Extract the (x, y) coordinate from the center of the cell holding the provided text.  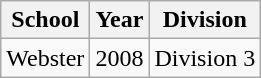
Division 3 (205, 58)
School (46, 20)
Division (205, 20)
2008 (120, 58)
Year (120, 20)
Webster (46, 58)
